Extract the [X, Y] coordinate from the center of the cell holding the provided text.  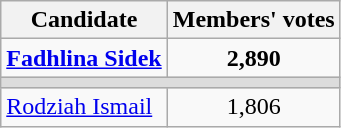
Rodziah Ismail [84, 107]
Members' votes [254, 20]
1,806 [254, 107]
2,890 [254, 58]
Fadhlina Sidek [84, 58]
Candidate [84, 20]
